From the cell containing the given text, extract its center point as [x, y] coordinate. 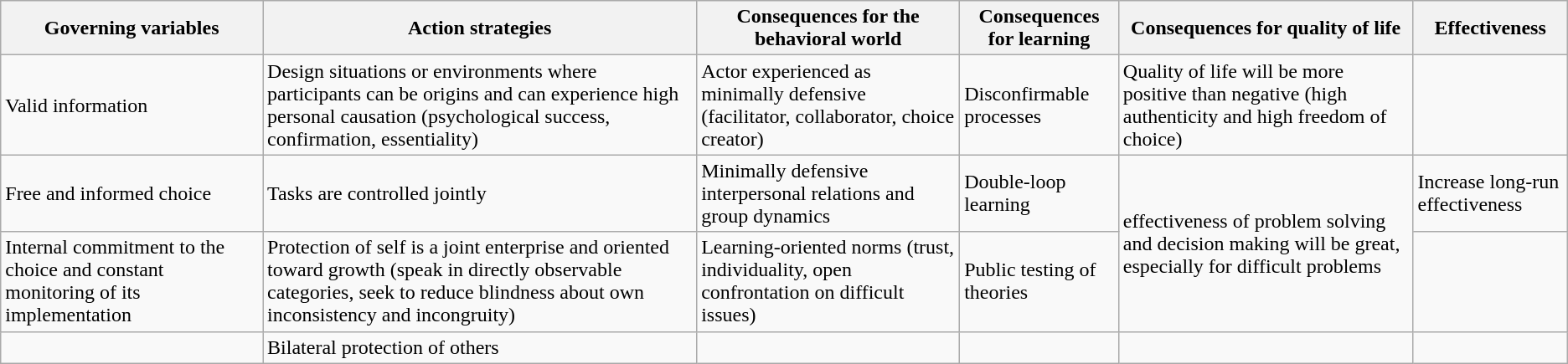
Minimally defensive interpersonal relations and group dynamics [828, 193]
Increase long-run effectiveness [1490, 193]
Tasks are controlled jointly [480, 193]
Effectiveness [1490, 28]
Valid information [132, 105]
Governing variables [132, 28]
Learning-oriented norms (trust, individuality, open confrontation on difficult issues) [828, 281]
Quality of life will be more positive than negative (high authenticity and high freedom of choice) [1266, 105]
Action strategies [480, 28]
Bilateral protection of others [480, 347]
effectiveness of problem solving and decision making will be great, especially for difficult problems [1266, 243]
Disconfirmable processes [1039, 105]
Public testing of theories [1039, 281]
Double-loop learning [1039, 193]
Consequences for learning [1039, 28]
Consequences for quality of life [1266, 28]
Actor experienced as minimally defensive (facilitator, collaborator, choice creator) [828, 105]
Free and informed choice [132, 193]
Consequences for the behavioral world [828, 28]
Internal commitment to the choice and constant monitoring of its implementation [132, 281]
